Detect which cell encompasses the target text, then output its [x, y] center coordinate. 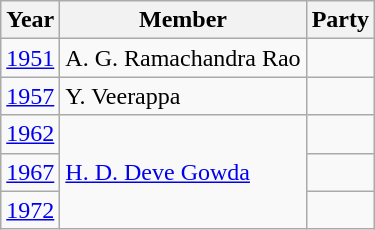
1967 [30, 172]
A. G. Ramachandra Rao [183, 58]
Year [30, 20]
1957 [30, 96]
Member [183, 20]
1951 [30, 58]
1962 [30, 134]
1972 [30, 210]
Y. Veerappa [183, 96]
Party [340, 20]
H. D. Deve Gowda [183, 172]
